Output the (x, y) coordinate of the center of the cell containing the given text.  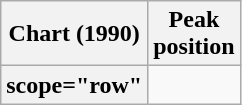
scope="row" (74, 85)
Peakposition (194, 34)
Chart (1990) (74, 34)
